Search for the cell housing the specified text and yield its [X, Y] center coordinate. 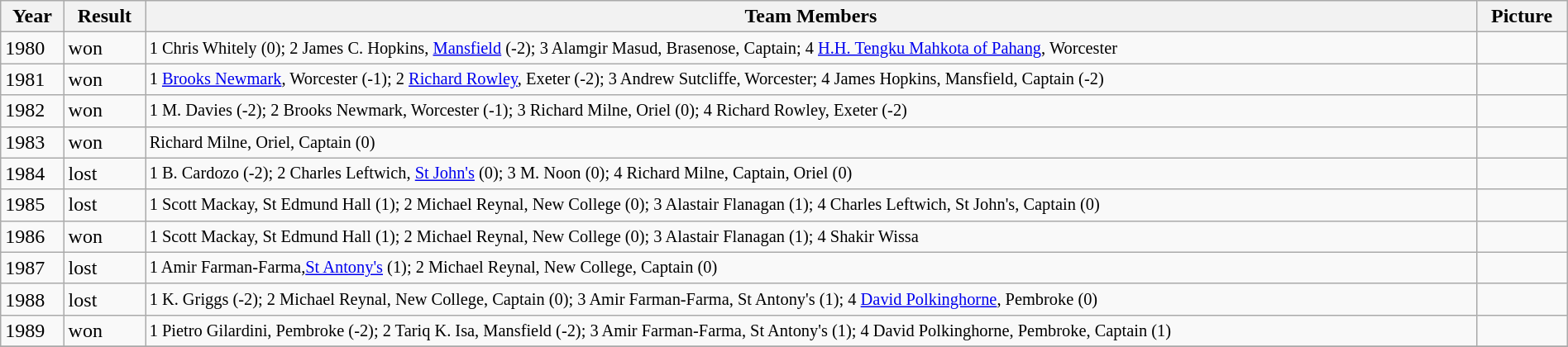
1 Brooks Newmark, Worcester (-1); 2 Richard Rowley, Exeter (-2); 3 Andrew Sutcliffe, Worcester; 4 James Hopkins, Mansfield, Captain (-2) [810, 79]
Year [32, 17]
Result [104, 17]
1987 [32, 268]
Team Members [810, 17]
1989 [32, 330]
1984 [32, 173]
1985 [32, 205]
1981 [32, 79]
1 M. Davies (-2); 2 Brooks Newmark, Worcester (-1); 3 Richard Milne, Oriel (0); 4 Richard Rowley, Exeter (-2) [810, 111]
1980 [32, 48]
Picture [1522, 17]
1983 [32, 142]
1 B. Cardozo (-2); 2 Charles Leftwich, St John's (0); 3 M. Noon (0); 4 Richard Milne, Captain, Oriel (0) [810, 173]
1 K. Griggs (-2); 2 Michael Reynal, New College, Captain (0); 3 Amir Farman-Farma, St Antony's (1); 4 David Polkinghorne, Pembroke (0) [810, 299]
1 Amir Farman-Farma,St Antony's (1); 2 Michael Reynal, New College, Captain (0) [810, 268]
1 Chris Whitely (0); 2 James C. Hopkins, Mansfield (-2); 3 Alamgir Masud, Brasenose, Captain; 4 H.H. Tengku Mahkota of Pahang, Worcester [810, 48]
1 Pietro Gilardini, Pembroke (-2); 2 Tariq K. Isa, Mansfield (-2); 3 Amir Farman-Farma, St Antony's (1); 4 David Polkinghorne, Pembroke, Captain (1) [810, 330]
Richard Milne, Oriel, Captain (0) [810, 142]
1988 [32, 299]
1 Scott Mackay, St Edmund Hall (1); 2 Michael Reynal, New College (0); 3 Alastair Flanagan (1); 4 Shakir Wissa [810, 236]
1982 [32, 111]
1986 [32, 236]
1 Scott Mackay, St Edmund Hall (1); 2 Michael Reynal, New College (0); 3 Alastair Flanagan (1); 4 Charles Leftwich, St John's, Captain (0) [810, 205]
